Search for the cell housing the specified text and yield its (x, y) center coordinate. 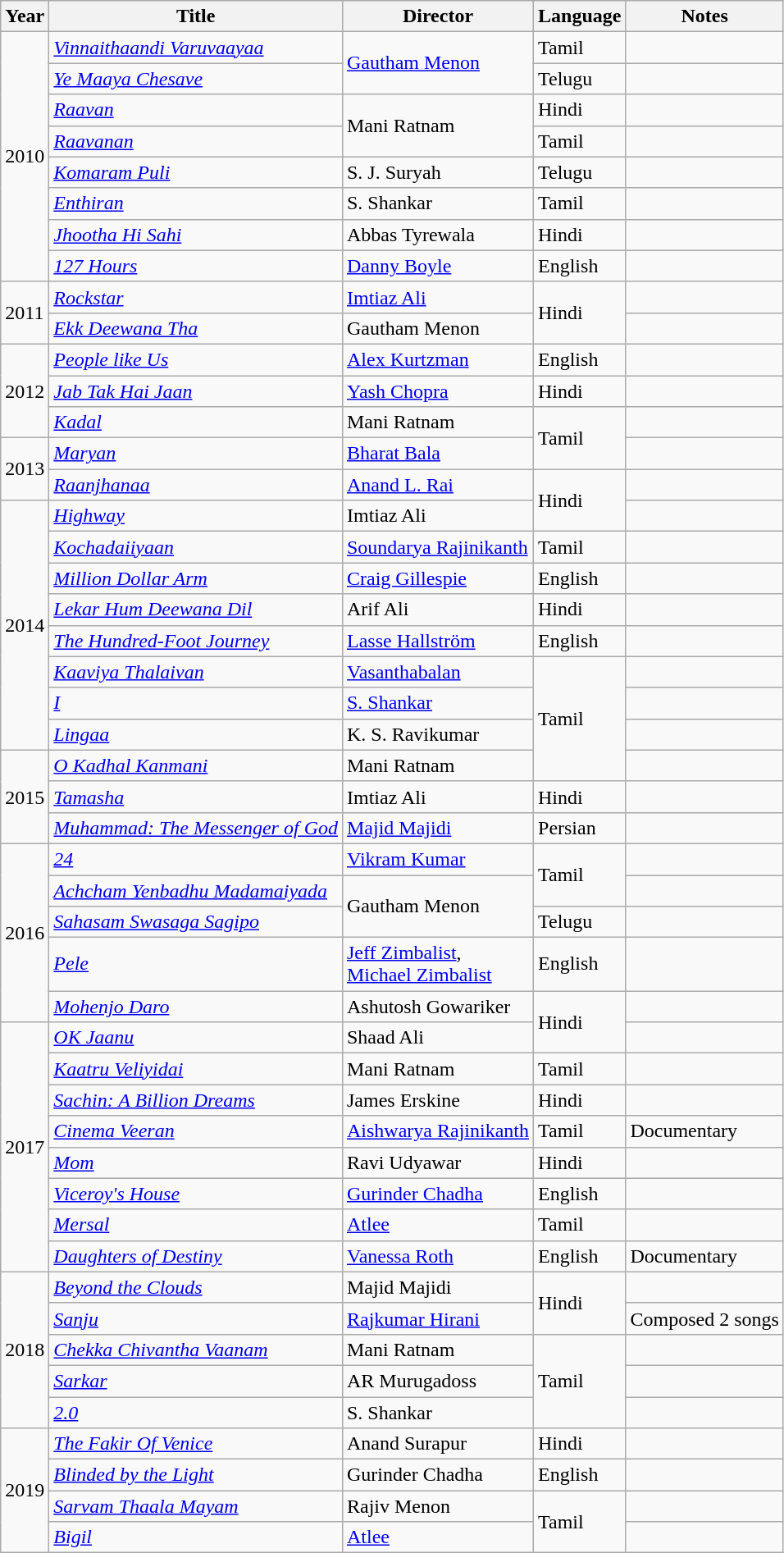
Pele (196, 965)
Anand Surapur (438, 1444)
Alex Kurtzman (438, 359)
Rockstar (196, 297)
Rajkumar Hirani (438, 1318)
Vikram Kumar (438, 859)
Year (25, 16)
Persian (580, 828)
Beyond the Clouds (196, 1287)
James Erskine (438, 1100)
2016 (25, 932)
OK Jaanu (196, 1038)
Kaatru Veliyidai (196, 1069)
2017 (25, 1147)
Viceroy's House (196, 1194)
Highway (196, 516)
Kaaviya Thalaivan (196, 672)
Abbas Tyrewala (438, 235)
Shaad Ali (438, 1038)
Jhootha Hi Sahi (196, 235)
Enthiran (196, 203)
2012 (25, 391)
Craig Gillespie (438, 578)
Composed 2 songs (704, 1318)
127 Hours (196, 266)
Kochadaiiyaan (196, 547)
Notes (704, 16)
Muhammad: The Messenger of God (196, 828)
Mom (196, 1162)
Ye Maaya Chesave (196, 79)
Raavan (196, 110)
Bigil (196, 1537)
Million Dollar Arm (196, 578)
Vasanthabalan (438, 672)
Vanessa Roth (438, 1256)
Maryan (196, 454)
Blinded by the Light (196, 1475)
2014 (25, 625)
O Kadhal Kanmani (196, 765)
Sanju (196, 1318)
Raavanan (196, 141)
Bharat Bala (438, 454)
2.0 (196, 1412)
2015 (25, 797)
24 (196, 859)
Chekka Chivantha Vaanam (196, 1350)
Title (196, 16)
The Fakir Of Venice (196, 1444)
Yash Chopra (438, 391)
Daughters of Destiny (196, 1256)
AR Murugadoss (438, 1381)
Raanjhanaa (196, 485)
Rajiv Menon (438, 1506)
Tamasha (196, 797)
Director (438, 16)
Language (580, 16)
I (196, 703)
Soundarya Rajinikanth (438, 547)
K. S. Ravikumar (438, 734)
Sarvam Thaala Mayam (196, 1506)
Mersal (196, 1225)
2013 (25, 469)
2018 (25, 1350)
Jab Tak Hai Jaan (196, 391)
Komaram Puli (196, 172)
People like Us (196, 359)
Jeff Zimbalist,Michael Zimbalist (438, 965)
Arif Ali (438, 610)
Danny Boyle (438, 266)
Ashutosh Gowariker (438, 1007)
2011 (25, 313)
Lingaa (196, 734)
Lasse Hallström (438, 641)
Mohenjo Daro (196, 1007)
Vinnaithaandi Varuvaayaa (196, 48)
Aishwarya Rajinikanth (438, 1131)
Ravi Udyawar (438, 1162)
2019 (25, 1491)
Kadal (196, 423)
The Hundred-Foot Journey (196, 641)
Anand L. Rai (438, 485)
2010 (25, 157)
Lekar Hum Deewana Dil (196, 610)
Sachin: A Billion Dreams (196, 1100)
Cinema Veeran (196, 1131)
Achcham Yenbadhu Madamaiyada (196, 890)
S. J. Suryah (438, 172)
Ekk Deewana Tha (196, 328)
Sarkar (196, 1381)
Sahasam Swasaga Sagipo (196, 922)
